Search for the cell housing the specified text and yield its (X, Y) center coordinate. 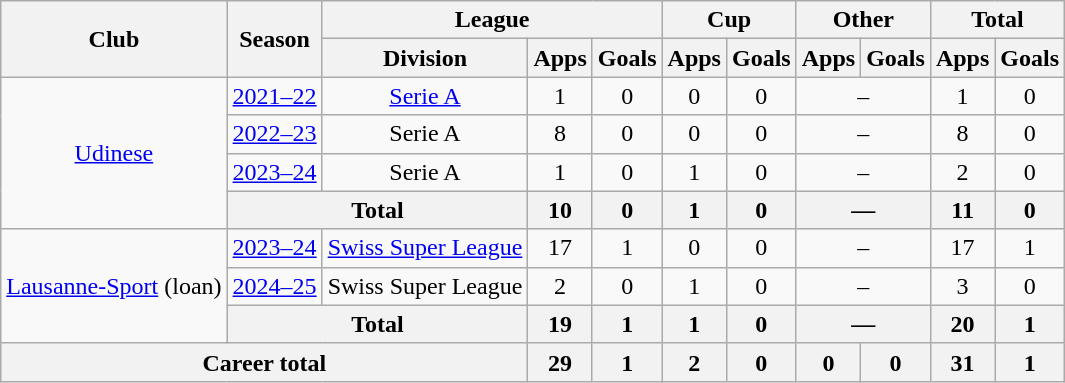
Season (274, 39)
Club (114, 39)
10 (560, 210)
11 (962, 210)
League (492, 20)
20 (962, 324)
Udinese (114, 153)
2024–25 (274, 286)
Cup (729, 20)
2021–22 (274, 96)
Lausanne-Sport (loan) (114, 286)
2022–23 (274, 134)
19 (560, 324)
29 (560, 362)
3 (962, 286)
Division (425, 58)
31 (962, 362)
Other (863, 20)
Career total (264, 362)
